Provide the (X, Y) coordinate of the cell's center where the given text is located.  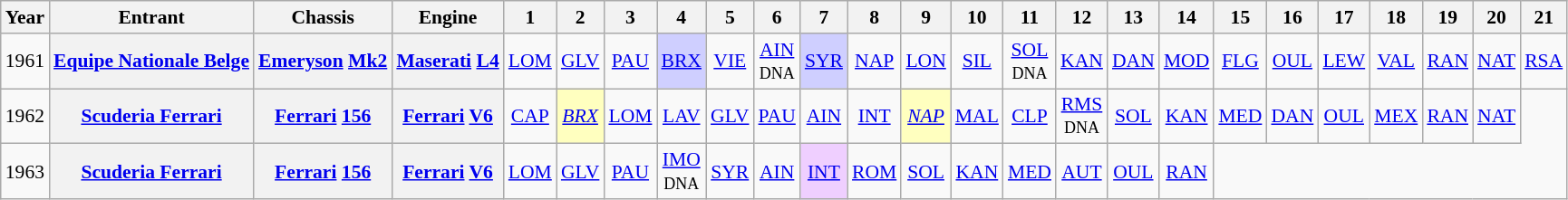
18 (1396, 17)
MEX (1396, 116)
Equipe Nationale Belge (151, 62)
ROM (874, 172)
Maserati L4 (448, 62)
LEW (1343, 62)
6 (778, 17)
11 (1030, 17)
RSA (1544, 62)
VAL (1396, 62)
1 (530, 17)
Entrant (151, 17)
Year (25, 17)
10 (977, 17)
Chassis (323, 17)
FLG (1240, 62)
MAL (977, 116)
LAV (682, 116)
SIL (977, 62)
21 (1544, 17)
2 (580, 17)
RMSDNA (1082, 116)
14 (1187, 17)
IMODNA (682, 172)
Engine (448, 17)
MOD (1187, 62)
20 (1496, 17)
Emeryson Mk2 (323, 62)
13 (1133, 17)
3 (630, 17)
4 (682, 17)
1962 (25, 116)
VIE (731, 62)
7 (824, 17)
16 (1292, 17)
5 (731, 17)
1961 (25, 62)
19 (1447, 17)
LON (925, 62)
15 (1240, 17)
1963 (25, 172)
9 (925, 17)
8 (874, 17)
CLP (1030, 116)
17 (1343, 17)
AINDNA (778, 62)
12 (1082, 17)
AUT (1082, 172)
CAP (530, 116)
SOLDNA (1030, 62)
